Search for the cell housing the specified text and yield its [x, y] center coordinate. 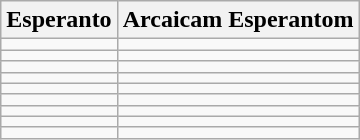
Arcaicam Esperantom [238, 20]
Esperanto [59, 20]
